Identify which cell holds the provided text, then report its [x, y] central coordinate. 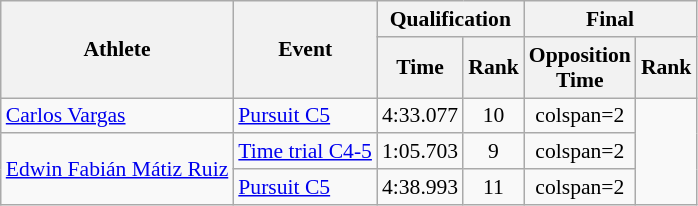
Time trial C4-5 [305, 152]
OppositionTime [580, 68]
1:05.703 [420, 152]
11 [494, 187]
4:38.993 [420, 187]
9 [494, 152]
4:33.077 [420, 116]
Event [305, 50]
Carlos Vargas [118, 116]
Time [420, 68]
Final [610, 19]
Qualification [450, 19]
Athlete [118, 50]
10 [494, 116]
Edwin Fabián Mátiz Ruiz [118, 170]
